Search for the cell housing the specified text and yield its [x, y] center coordinate. 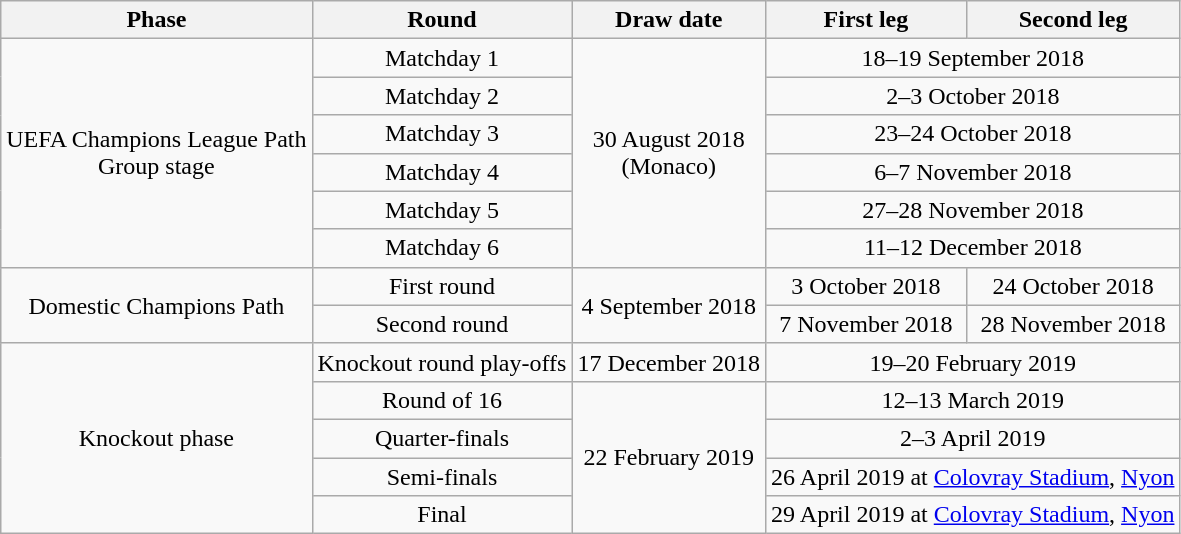
7 November 2018 [866, 324]
2–3 April 2019 [973, 438]
UEFA Champions League PathGroup stage [156, 153]
18–19 September 2018 [973, 58]
2–3 October 2018 [973, 96]
Semi-finals [442, 477]
28 November 2018 [1073, 324]
12–13 March 2019 [973, 400]
24 October 2018 [1073, 286]
Matchday 2 [442, 96]
Matchday 4 [442, 172]
First leg [866, 20]
Quarter-finals [442, 438]
Phase [156, 20]
Round of 16 [442, 400]
11–12 December 2018 [973, 248]
27–28 November 2018 [973, 210]
4 September 2018 [669, 305]
Draw date [669, 20]
Knockout round play-offs [442, 362]
3 October 2018 [866, 286]
Domestic Champions Path [156, 305]
Matchday 3 [442, 134]
Matchday 5 [442, 210]
Knockout phase [156, 438]
6–7 November 2018 [973, 172]
29 April 2019 at Colovray Stadium, Nyon [973, 515]
Matchday 1 [442, 58]
First round [442, 286]
26 April 2019 at Colovray Stadium, Nyon [973, 477]
Second leg [1073, 20]
17 December 2018 [669, 362]
Round [442, 20]
23–24 October 2018 [973, 134]
Final [442, 515]
Matchday 6 [442, 248]
19–20 February 2019 [973, 362]
Second round [442, 324]
30 August 2018(Monaco) [669, 153]
22 February 2019 [669, 457]
